Detect which cell encompasses the target text, then output its (x, y) center coordinate. 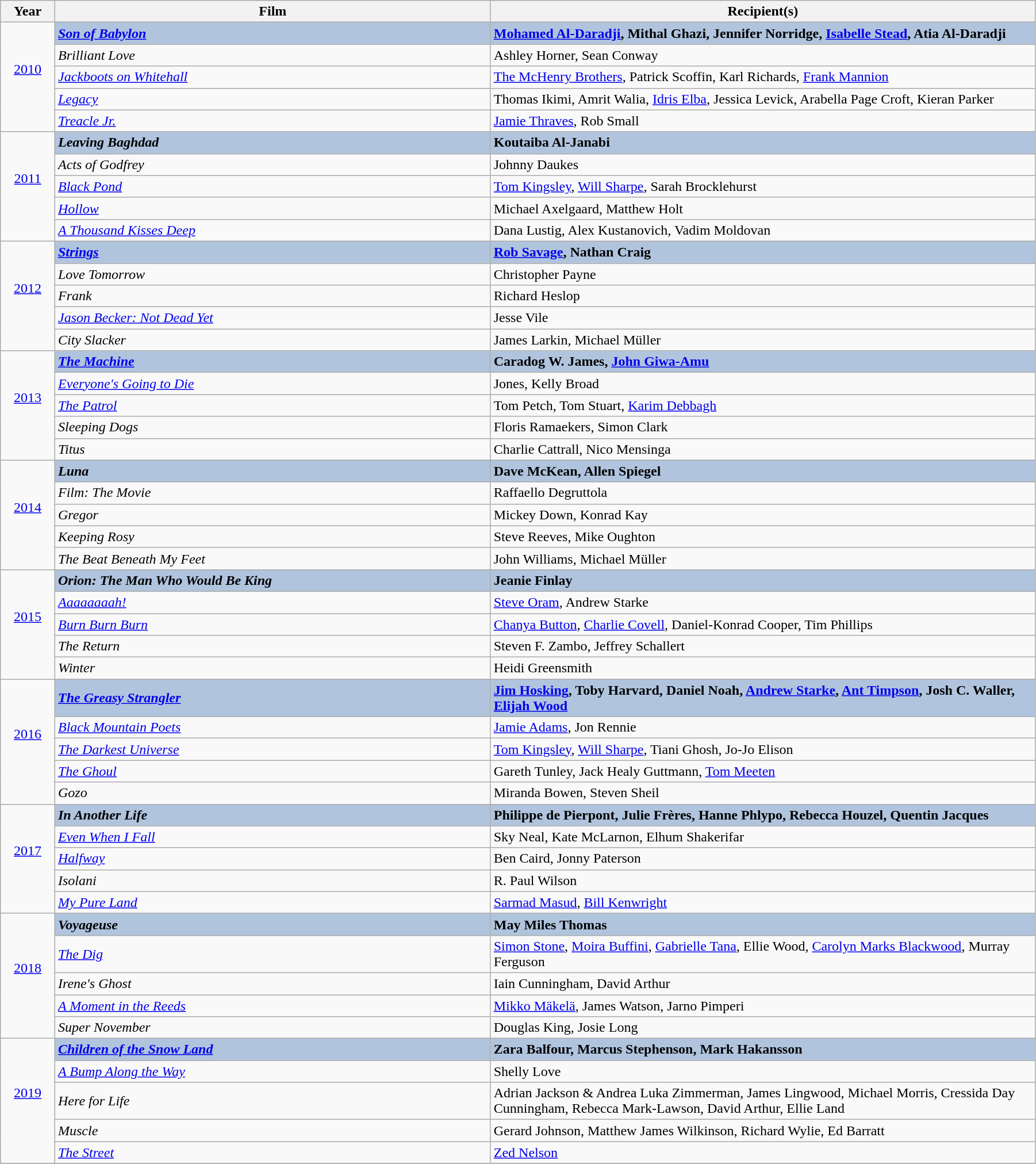
Gerard Johnson, Matthew James Wilkinson, Richard Wylie, Ed Barratt (762, 1131)
Recipient(s) (762, 12)
Black Mountain Poets (273, 727)
Tom Petch, Tom Stuart, Karim Debbagh (762, 405)
Steve Oram, Andrew Starke (762, 602)
Strings (273, 252)
Sky Neal, Kate McLarnon, Elhum Shakerifar (762, 837)
Floris Ramaekers, Simon Clark (762, 427)
Mikko Mäkelä, James Watson, Jarno Pimperi (762, 1006)
Son of Babylon (273, 33)
Gareth Tunley, Jack Healy Guttmann, Tom Meeten (762, 771)
Legacy (273, 99)
Jamie Thraves, Rob Small (762, 121)
Jones, Kelly Broad (762, 384)
Voyageuse (273, 924)
The Street (273, 1152)
Richard Heslop (762, 296)
Ashley Horner, Sean Conway (762, 55)
Year (28, 12)
Super November (273, 1028)
Dave McKean, Allen Spiegel (762, 471)
Here for Life (273, 1101)
Treacle Jr. (273, 121)
Adrian Jackson & Andrea Luka Zimmerman, James Lingwood, Michael Morris, Cressida Day Cunningham, Rebecca Mark-Lawson, David Arthur, Ellie Land (762, 1101)
Michael Axelgaard, Matthew Holt (762, 208)
Shelly Love (762, 1071)
A Moment in the Reeds (273, 1006)
Mickey Down, Konrad Kay (762, 515)
Sleeping Dogs (273, 427)
A Bump Along the Way (273, 1071)
Steven F. Zambo, Jeffrey Schallert (762, 646)
Gozo (273, 793)
Film: The Movie (273, 493)
Ben Caird, Jonny Paterson (762, 859)
Jamie Adams, Jon Rennie (762, 727)
My Pure Land (273, 902)
2018 (28, 975)
Acts of Godfrey (273, 164)
The McHenry Brothers, Patrick Scoffin, Karl Richards, Frank Mannion (762, 77)
The Ghoul (273, 771)
2014 (28, 515)
Orion: The Man Who Would Be King (273, 580)
Burn Burn Burn (273, 624)
Jesse Vile (762, 318)
Raffaello Degruttola (762, 493)
The Return (273, 646)
2017 (28, 859)
The Greasy Strangler (273, 698)
Sarmad Masud, Bill Kenwright (762, 902)
2015 (28, 624)
Christopher Payne (762, 274)
Charlie Cattrall, Nico Mensinga (762, 449)
2010 (28, 77)
Aaaaaaaah! (273, 602)
Irene's Ghost (273, 983)
Tom Kingsley, Will Sharpe, Sarah Brocklehurst (762, 186)
In Another Life (273, 815)
Miranda Bowen, Steven Sheil (762, 793)
Gregor (273, 515)
Jackboots on Whitehall (273, 77)
Winter (273, 668)
Film (273, 12)
Caradog W. James, John Giwa-Amu (762, 362)
Douglas King, Josie Long (762, 1028)
Dana Lustig, Alex Kustanovich, Vadim Moldovan (762, 230)
Simon Stone, Moira Buffini, Gabrielle Tana, Ellie Wood, Carolyn Marks Blackwood, Murray Ferguson (762, 954)
Zara Balfour, Marcus Stephenson, Mark Hakansson (762, 1050)
2019 (28, 1101)
Philippe de Pierpont, Julie Frères, Hanne Phlypo, Rebecca Houzel, Quentin Jacques (762, 815)
Children of the Snow Land (273, 1050)
James Larkin, Michael Müller (762, 340)
The Machine (273, 362)
2016 (28, 742)
Brilliant Love (273, 55)
Koutaiba Al-Janabi (762, 143)
Leaving Baghdad (273, 143)
The Dig (273, 954)
2011 (28, 186)
Heidi Greensmith (762, 668)
Mohamed Al-Daradji, Mithal Ghazi, Jennifer Norridge, Isabelle Stead, Atia Al-Daradji (762, 33)
John Williams, Michael Müller (762, 558)
The Darkest Universe (273, 749)
Titus (273, 449)
The Beat Beneath My Feet (273, 558)
Love Tomorrow (273, 274)
Jeanie Finlay (762, 580)
Black Pond (273, 186)
Muscle (273, 1131)
Chanya Button, Charlie Covell, Daniel-Konrad Cooper, Tim Phillips (762, 624)
Zed Nelson (762, 1152)
Steve Reeves, Mike Oughton (762, 537)
Jason Becker: Not Dead Yet (273, 318)
Johnny Daukes (762, 164)
Rob Savage, Nathan Craig (762, 252)
Luna (273, 471)
City Slacker (273, 340)
Iain Cunningham, David Arthur (762, 983)
Keeping Rosy (273, 537)
R. Paul Wilson (762, 880)
Thomas Ikimi, Amrit Walia, Idris Elba, Jessica Levick, Arabella Page Croft, Kieran Parker (762, 99)
Hollow (273, 208)
A Thousand Kisses Deep (273, 230)
Jim Hosking, Toby Harvard, Daniel Noah, Andrew Starke, Ant Timpson, Josh C. Waller, Elijah Wood (762, 698)
Frank (273, 296)
Tom Kingsley, Will Sharpe, Tiani Ghosh, Jo-Jo Elison (762, 749)
2012 (28, 296)
May Miles Thomas (762, 924)
Isolani (273, 880)
The Patrol (273, 405)
2013 (28, 405)
Everyone's Going to Die (273, 384)
Even When I Fall (273, 837)
Halfway (273, 859)
